Extract the (x, y) coordinate from the center of the cell holding the provided text.  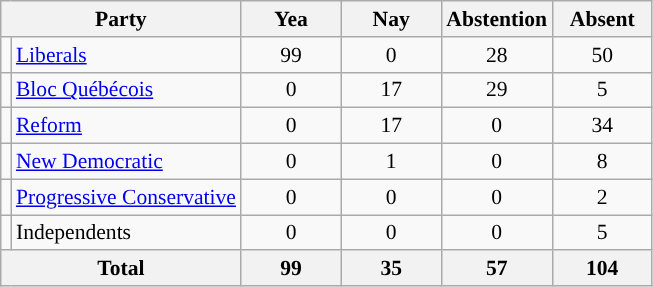
35 (391, 269)
50 (602, 55)
Nay (391, 19)
28 (496, 55)
Party (121, 19)
Absent (602, 19)
2 (602, 197)
Liberals (126, 55)
Bloc Québécois (126, 90)
1 (391, 162)
Yea (291, 19)
Progressive Conservative (126, 197)
8 (602, 162)
34 (602, 126)
Abstention (496, 19)
New Democratic (126, 162)
104 (602, 269)
Total (121, 269)
57 (496, 269)
29 (496, 90)
Independents (126, 233)
Reform (126, 126)
